Search for the cell housing the specified text and yield its (X, Y) center coordinate. 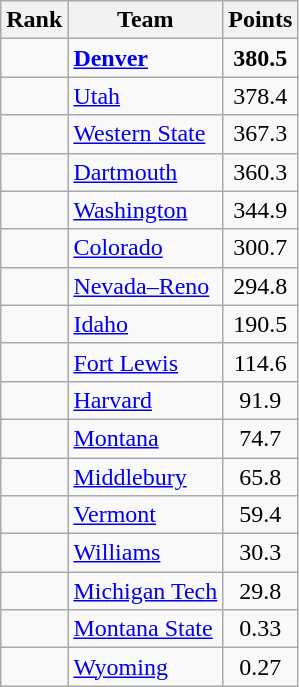
74.7 (260, 438)
360.3 (260, 172)
65.8 (260, 477)
Dartmouth (146, 172)
Harvard (146, 400)
300.7 (260, 248)
29.8 (260, 591)
Michigan Tech (146, 591)
Washington (146, 210)
Western State (146, 134)
59.4 (260, 515)
Idaho (146, 324)
Montana (146, 438)
Rank (34, 20)
Nevada–Reno (146, 286)
380.5 (260, 58)
Wyoming (146, 667)
Vermont (146, 515)
Utah (146, 96)
Points (260, 20)
0.27 (260, 667)
367.3 (260, 134)
Williams (146, 553)
91.9 (260, 400)
Fort Lewis (146, 362)
Denver (146, 58)
0.33 (260, 629)
Middlebury (146, 477)
Team (146, 20)
Colorado (146, 248)
Montana State (146, 629)
344.9 (260, 210)
294.8 (260, 286)
190.5 (260, 324)
378.4 (260, 96)
114.6 (260, 362)
30.3 (260, 553)
